Capture the cell that displays the provided text and extract its (x, y) central coordinate. 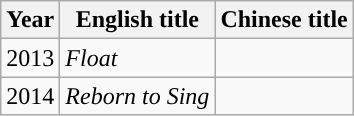
Reborn to Sing (138, 96)
English title (138, 20)
Chinese title (284, 20)
Float (138, 58)
Year (30, 20)
2014 (30, 96)
2013 (30, 58)
